Output the (x, y) coordinate of the center of the cell containing the given text.  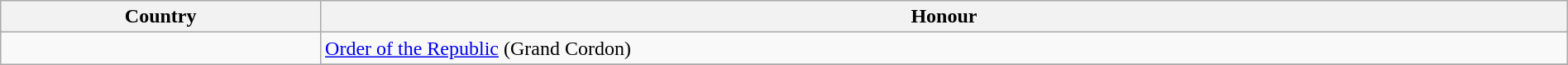
Country (160, 17)
Order of the Republic (Grand Cordon) (944, 48)
Honour (944, 17)
